Search for the cell housing the specified text and yield its (x, y) center coordinate. 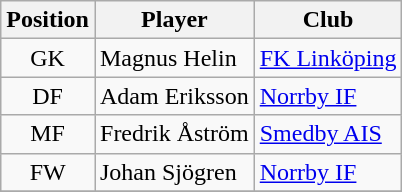
Club (328, 20)
MF (48, 134)
Position (48, 20)
Johan Sjögren (174, 172)
Adam Eriksson (174, 96)
Smedby AIS (328, 134)
Magnus Helin (174, 58)
FW (48, 172)
Player (174, 20)
FK Linköping (328, 58)
GK (48, 58)
Fredrik Åström (174, 134)
DF (48, 96)
